Search for the cell housing the specified text and yield its [X, Y] center coordinate. 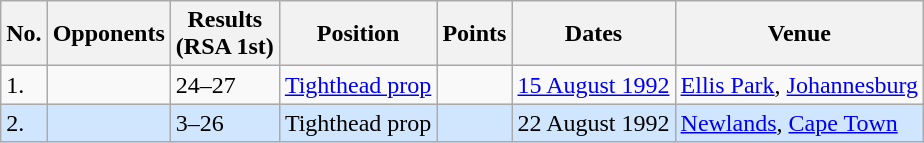
Results (RSA 1st) [224, 34]
15 August 1992 [594, 85]
22 August 1992 [594, 123]
Venue [800, 34]
2. [24, 123]
24–27 [224, 85]
Newlands, Cape Town [800, 123]
Points [474, 34]
Position [358, 34]
Dates [594, 34]
No. [24, 34]
Opponents [108, 34]
1. [24, 85]
3–26 [224, 123]
Ellis Park, Johannesburg [800, 85]
